Return (X, Y) of the center of cell containing provided text 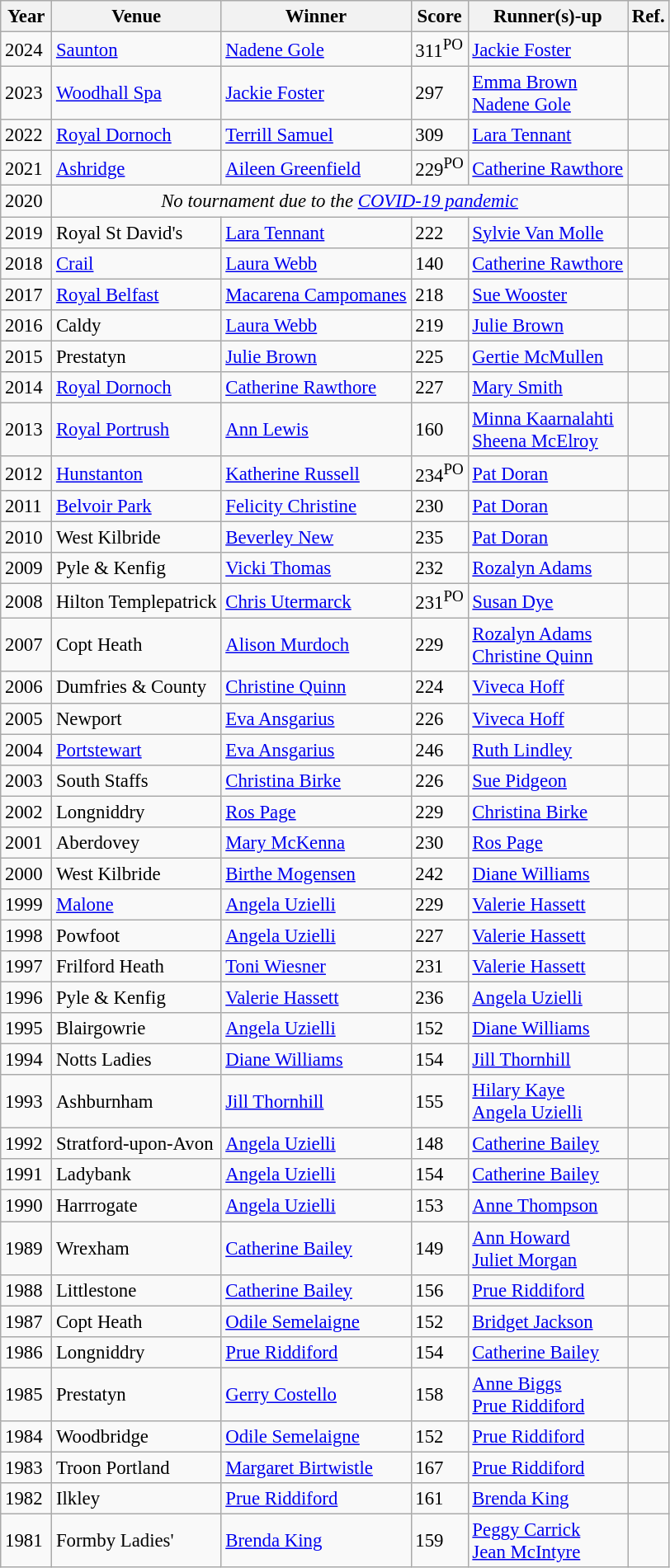
2011 (26, 506)
Stratford-upon-Avon (137, 1144)
Nadene Gole (316, 49)
Terrill Samuel (316, 135)
246 (439, 750)
161 (439, 1499)
140 (439, 263)
1993 (26, 1102)
1995 (26, 1029)
Wrexham (137, 1249)
2000 (26, 873)
Gertie McMullen (548, 356)
1997 (26, 967)
242 (439, 873)
Vicki Thomas (316, 568)
2015 (26, 356)
Woodbridge (137, 1437)
Ladybank (137, 1175)
Mary Smith (548, 388)
Hilary Kaye Angela Uzielli (548, 1102)
2022 (26, 135)
Macarena Campomanes (316, 294)
148 (439, 1144)
309 (439, 135)
231 (439, 967)
1982 (26, 1499)
Powfoot (137, 935)
Caldy (137, 325)
1999 (26, 905)
1994 (26, 1060)
219 (439, 325)
No tournament due to the COVID-19 pandemic (340, 201)
1984 (26, 1437)
Winner (316, 16)
Peggy Carrick Jean McIntyre (548, 1541)
1988 (26, 1290)
Saunton (137, 49)
Aberdovey (137, 843)
1983 (26, 1467)
225 (439, 356)
Ref. (648, 16)
222 (439, 233)
Runner(s)-up (548, 16)
Christine Quinn (316, 688)
Portstewart (137, 750)
1987 (26, 1321)
Ruth Lindley (548, 750)
149 (439, 1249)
Royal Belfast (137, 294)
Anne Biggs Prue Riddiford (548, 1394)
Beverley New (316, 538)
2020 (26, 201)
2017 (26, 294)
234PO (439, 473)
Crail (137, 263)
2013 (26, 429)
1998 (26, 935)
Notts Ladies (137, 1060)
Birthe Mogensen (316, 873)
Malone (137, 905)
1996 (26, 998)
2021 (26, 168)
Belvoir Park (137, 506)
235 (439, 538)
Minna Kaarnalahti Sheena McElroy (548, 429)
2005 (26, 718)
Emma Brown Nadene Gole (548, 94)
Ashridge (137, 168)
2007 (26, 645)
Sue Pidgeon (548, 780)
Royal Portrush (137, 429)
158 (439, 1394)
2014 (26, 388)
2003 (26, 780)
2018 (26, 263)
Alison Murdoch (316, 645)
Royal St David's (137, 233)
Anne Thompson (548, 1206)
Ann Lewis (316, 429)
Dumfries & County (137, 688)
232 (439, 568)
159 (439, 1541)
Hilton Templepatrick (137, 601)
2012 (26, 473)
Ilkley (137, 1499)
2019 (26, 233)
236 (439, 998)
297 (439, 94)
311PO (439, 49)
Toni Wiesner (316, 967)
Harrrogate (137, 1206)
South Staffs (137, 780)
2002 (26, 812)
218 (439, 294)
Aileen Greenfield (316, 168)
Formby Ladies' (137, 1541)
Venue (137, 16)
2016 (26, 325)
156 (439, 1290)
2024 (26, 49)
2006 (26, 688)
1992 (26, 1144)
2001 (26, 843)
2008 (26, 601)
Newport (137, 718)
2004 (26, 750)
Troon Portland (137, 1467)
1989 (26, 1249)
Hunstanton (137, 473)
Ashburnham (137, 1102)
155 (439, 1102)
2010 (26, 538)
Littlestone (137, 1290)
2023 (26, 94)
Rozalyn Adams (548, 568)
153 (439, 1206)
Gerry Costello (316, 1394)
167 (439, 1467)
Susan Dye (548, 601)
Blairgowrie (137, 1029)
1990 (26, 1206)
Mary McKenna (316, 843)
1985 (26, 1394)
229PO (439, 168)
231PO (439, 601)
Chris Utermarck (316, 601)
160 (439, 429)
2009 (26, 568)
Frilford Heath (137, 967)
1991 (26, 1175)
Margaret Birtwistle (316, 1467)
1981 (26, 1541)
Ann Howard Juliet Morgan (548, 1249)
Year (26, 16)
Sue Wooster (548, 294)
Sylvie Van Molle (548, 233)
Woodhall Spa (137, 94)
Katherine Russell (316, 473)
Felicity Christine (316, 506)
224 (439, 688)
Bridget Jackson (548, 1321)
Rozalyn Adams Christine Quinn (548, 645)
1986 (26, 1352)
Score (439, 16)
